Find where the given text appears and provide that cell's center as (x, y) coordinate. 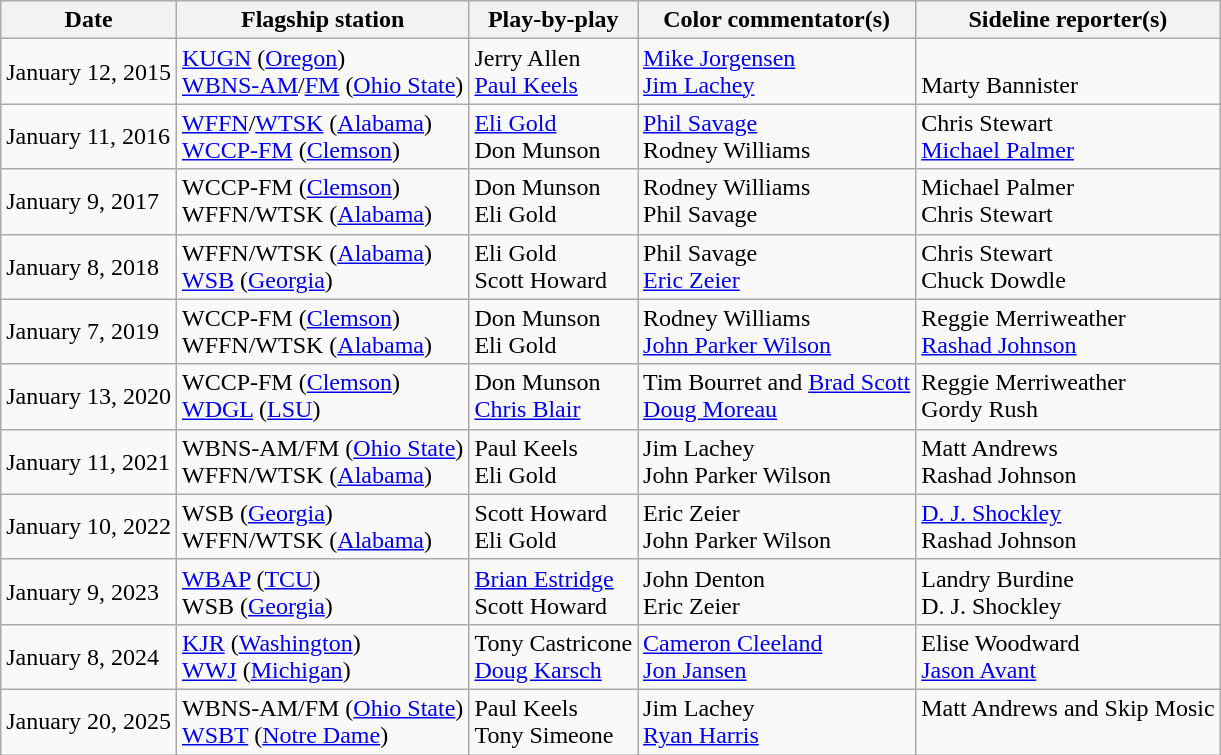
Rodney WilliamsJohn Parker Wilson (777, 332)
Tony CastriconeDoug Karsch (554, 656)
Paul KeelsEli Gold (554, 462)
WFFN/WTSK (Alabama)WCCP-FM (Clemson) (322, 136)
January 11, 2021 (89, 462)
WBAP (TCU)WSB (Georgia) (322, 592)
Color commentator(s) (777, 20)
KUGN (Oregon)WBNS-AM/FM (Ohio State) (322, 72)
Don MunsonChris Blair (554, 396)
Michael PalmerChris Stewart (1068, 202)
Phil SavageRodney Williams (777, 136)
Landry BurdineD. J. Shockley (1068, 592)
January 7, 2019 (89, 332)
January 13, 2020 (89, 396)
Paul KeelsTony Simeone (554, 722)
KJR (Washington)WWJ (Michigan) (322, 656)
WBNS-AM/FM (Ohio State)WFFN/WTSK (Alabama) (322, 462)
January 11, 2016 (89, 136)
John DentonEric Zeier (777, 592)
Tim Bourret and Brad ScottDoug Moreau (777, 396)
Jim LacheyRyan Harris (777, 722)
Eli GoldScott Howard (554, 266)
January 8, 2018 (89, 266)
Reggie MerriweatherRashad Johnson (1068, 332)
WSB (Georgia)WFFN/WTSK (Alabama) (322, 526)
Cameron CleelandJon Jansen (777, 656)
WBNS-AM/FM (Ohio State)WSBT (Notre Dame) (322, 722)
Mike JorgensenJim Lachey (777, 72)
Brian EstridgeScott Howard (554, 592)
Sideline reporter(s) (1068, 20)
Date (89, 20)
January 12, 2015 (89, 72)
D. J. ShockleyRashad Johnson (1068, 526)
Flagship station (322, 20)
Scott HowardEli Gold (554, 526)
Eli GoldDon Munson (554, 136)
Chris StewartChuck Dowdle (1068, 266)
January 20, 2025 (89, 722)
Matt AndrewsRashad Johnson (1068, 462)
Marty Bannister (1068, 72)
Play-by-play (554, 20)
Matt Andrews and Skip Mosic (1068, 722)
WFFN/WTSK (Alabama)WSB (Georgia) (322, 266)
WCCP-FM (Clemson)WDGL (LSU) (322, 396)
Eric ZeierJohn Parker Wilson (777, 526)
January 9, 2023 (89, 592)
January 8, 2024 (89, 656)
Reggie MerriweatherGordy Rush (1068, 396)
Jerry AllenPaul Keels (554, 72)
Elise WoodwardJason Avant (1068, 656)
Phil SavageEric Zeier (777, 266)
Chris StewartMichael Palmer (1068, 136)
Rodney WilliamsPhil Savage (777, 202)
January 10, 2022 (89, 526)
Jim LacheyJohn Parker Wilson (777, 462)
January 9, 2017 (89, 202)
